From the cell containing the given text, extract its center point as [x, y] coordinate. 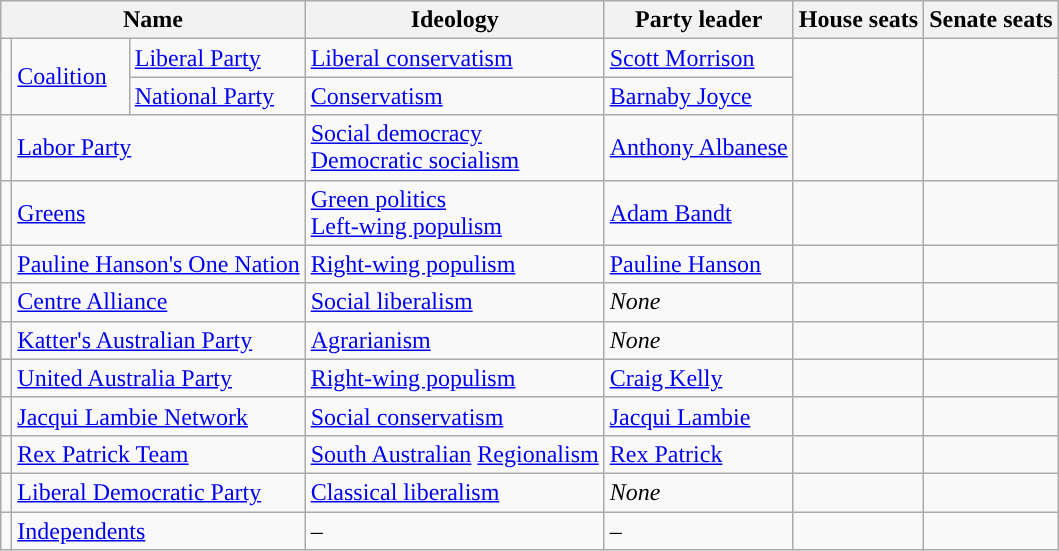
Pauline Hanson's One Nation [158, 264]
Rex Patrick [698, 454]
Liberal Democratic Party [158, 492]
Social liberalism [454, 302]
Barnaby Joyce [698, 96]
Scott Morrison [698, 58]
Jacqui Lambie [698, 416]
Name [153, 20]
Conservatism [454, 96]
Adam Bandt [698, 212]
Labor Party [158, 148]
Pauline Hanson [698, 264]
Agrarianism [454, 340]
Social conservatism [454, 416]
United Australia Party [158, 378]
National Party [217, 96]
Centre Alliance [158, 302]
Craig Kelly [698, 378]
Ideology [454, 20]
Senate seats [991, 20]
Katter's Australian Party [158, 340]
Anthony Albanese [698, 148]
Liberal Party [217, 58]
South Australian Regionalism [454, 454]
Liberal conservatism [454, 58]
Rex Patrick Team [158, 454]
Jacqui Lambie Network [158, 416]
Classical liberalism [454, 492]
Independents [158, 531]
Green politicsLeft-wing populism [454, 212]
Party leader [698, 20]
Coalition [70, 77]
Greens [158, 212]
House seats [858, 20]
Social democracyDemocratic socialism [454, 148]
